Identify which cell holds the provided text, then report its [X, Y] central coordinate. 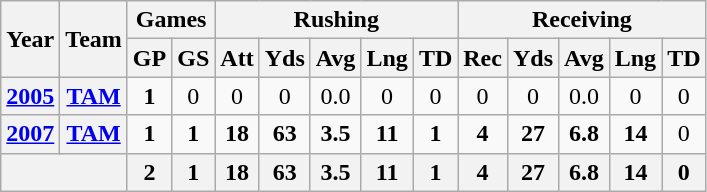
2007 [30, 134]
Receiving [582, 20]
Year [30, 39]
Rushing [336, 20]
GP [149, 58]
Att [237, 58]
2 [149, 172]
2005 [30, 96]
Games [170, 20]
Rec [483, 58]
Team [94, 39]
GS [194, 58]
